Pinpoint the cell where the given text exists, returning its (x, y) midpoint coordinate. 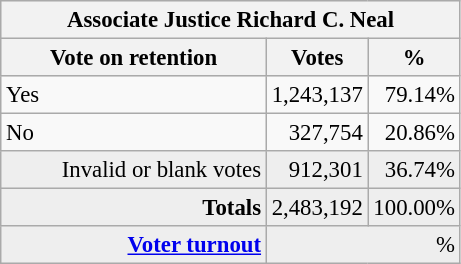
Totals (134, 208)
Votes (317, 58)
36.74% (414, 170)
2,483,192 (317, 208)
79.14% (414, 95)
Vote on retention (134, 58)
20.86% (414, 133)
Voter turnout (134, 245)
Associate Justice Richard C. Neal (231, 20)
Invalid or blank votes (134, 170)
100.00% (414, 208)
No (134, 133)
327,754 (317, 133)
1,243,137 (317, 95)
Yes (134, 95)
912,301 (317, 170)
